Return the [X, Y] coordinate for the center point of the cell that contains the specified text.  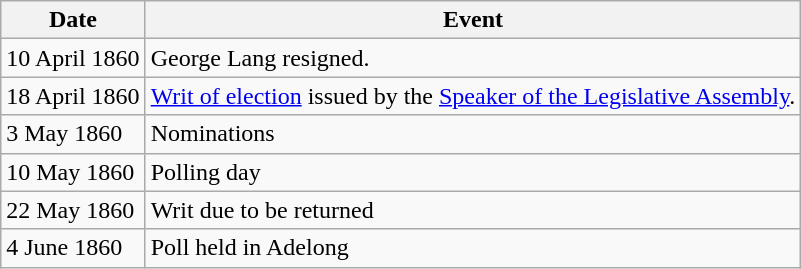
10 April 1860 [73, 58]
Nominations [473, 134]
4 June 1860 [73, 248]
Date [73, 20]
Polling day [473, 172]
Poll held in Adelong [473, 248]
18 April 1860 [73, 96]
3 May 1860 [73, 134]
Writ due to be returned [473, 210]
Event [473, 20]
George Lang resigned. [473, 58]
10 May 1860 [73, 172]
22 May 1860 [73, 210]
Writ of election issued by the Speaker of the Legislative Assembly. [473, 96]
